Provide the (X, Y) coordinate of the cell's center where the given text is located.  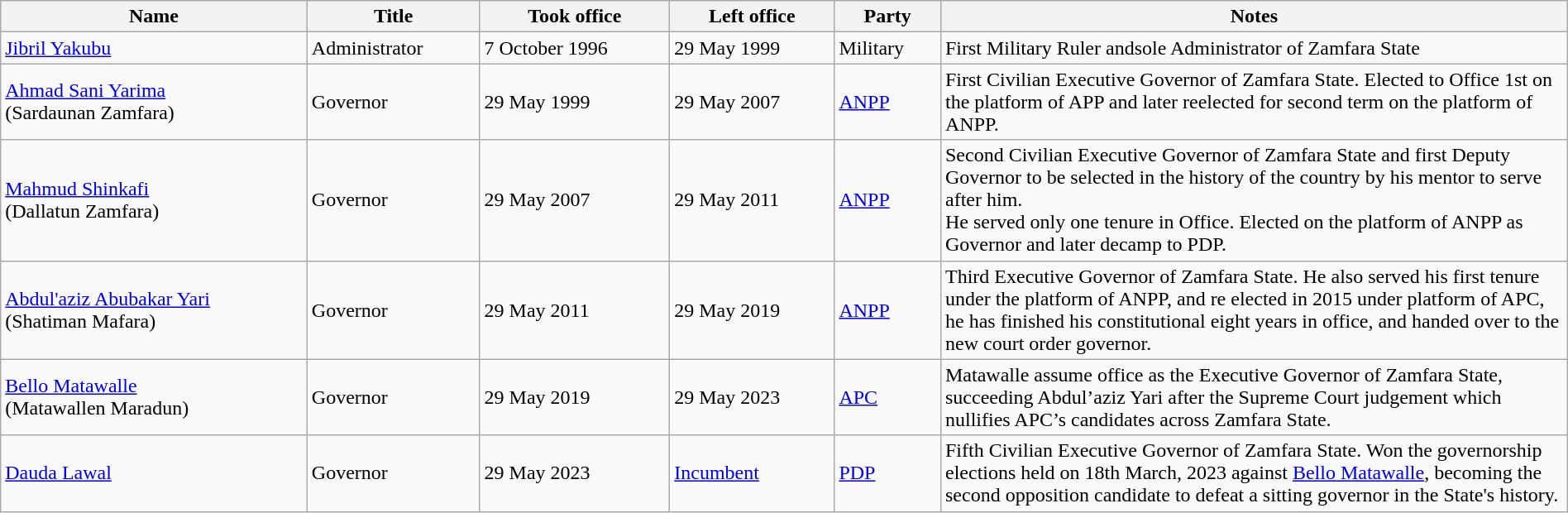
Administrator (394, 48)
Took office (575, 17)
Notes (1254, 17)
PDP (888, 473)
Military (888, 48)
Mahmud Shinkafi(Dallatun Zamfara) (154, 200)
APC (888, 397)
Ahmad Sani Yarima(Sardaunan Zamfara) (154, 102)
Title (394, 17)
Name (154, 17)
Left office (753, 17)
Party (888, 17)
Abdul'aziz Abubakar Yari(Shatiman Mafara) (154, 309)
7 October 1996 (575, 48)
Bello Matawalle(Matawallen Maradun) (154, 397)
Jibril Yakubu (154, 48)
First Military Ruler andsole Administrator of Zamfara State (1254, 48)
Dauda Lawal (154, 473)
Incumbent (753, 473)
